Identify which cell holds the provided text, then report its [X, Y] central coordinate. 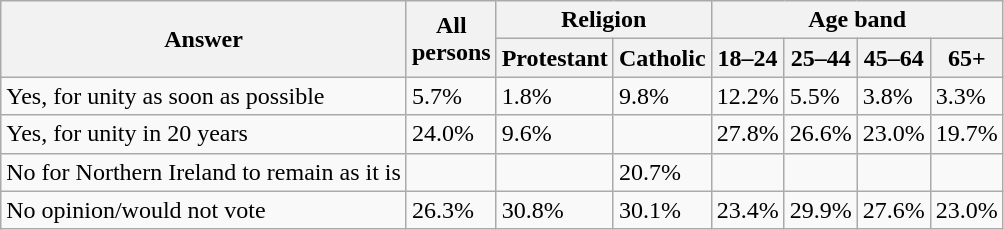
30.8% [554, 210]
9.6% [554, 134]
No for Northern Ireland to remain as it is [204, 172]
3.8% [894, 96]
20.7% [662, 172]
9.8% [662, 96]
Yes, for unity as soon as possible [204, 96]
Protestant [554, 58]
Religion [604, 20]
Yes, for unity in 20 years [204, 134]
Age band [857, 20]
No opinion/would not vote [204, 210]
18–24 [748, 58]
25–44 [820, 58]
26.3% [451, 210]
23.4% [748, 210]
Catholic [662, 58]
65+ [966, 58]
27.8% [748, 134]
26.6% [820, 134]
29.9% [820, 210]
5.5% [820, 96]
5.7% [451, 96]
45–64 [894, 58]
19.7% [966, 134]
24.0% [451, 134]
Allpersons [451, 39]
30.1% [662, 210]
12.2% [748, 96]
1.8% [554, 96]
Answer [204, 39]
3.3% [966, 96]
27.6% [894, 210]
